Determine the [X, Y] coordinate at the center of the cell enclosing the given text.  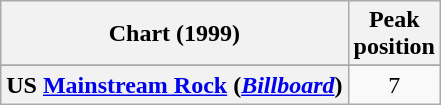
Peakposition [394, 34]
US Mainstream Rock (Billboard) [174, 85]
7 [394, 85]
Chart (1999) [174, 34]
